Scan for the cell matching the given text and deliver its (x, y) coordinate at center. 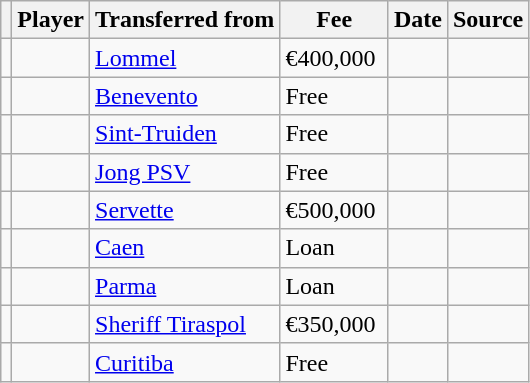
Fee (334, 20)
Sheriff Tiraspol (185, 324)
Sint-Truiden (185, 134)
Curitiba (185, 362)
Parma (185, 286)
Player (51, 20)
Caen (185, 248)
Transferred from (185, 20)
€400,000 (334, 58)
Jong PSV (185, 172)
€500,000 (334, 210)
Lommel (185, 58)
Source (488, 20)
Benevento (185, 96)
€350,000 (334, 324)
Servette (185, 210)
Date (418, 20)
